Detect which cell encompasses the target text, then output its [x, y] center coordinate. 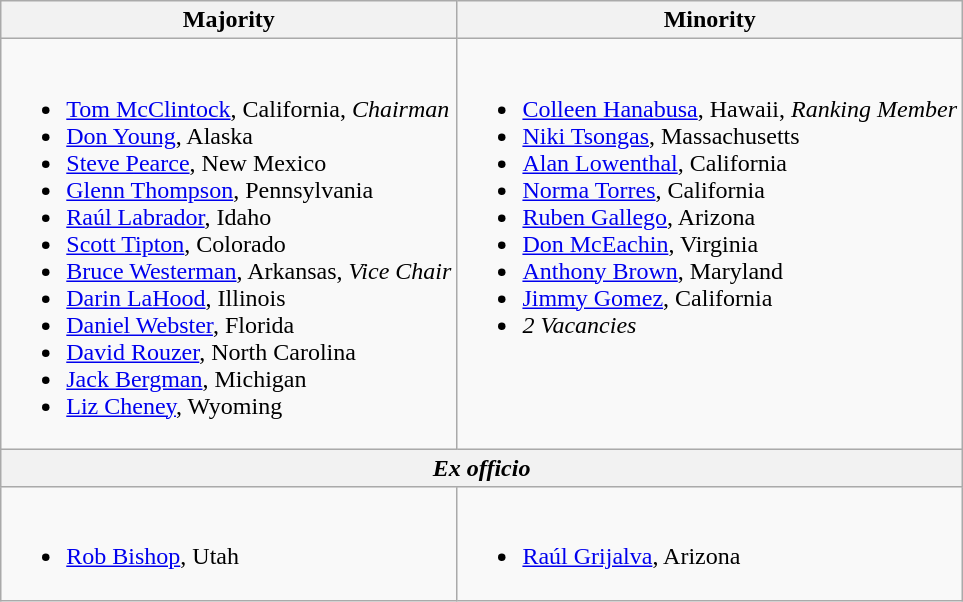
Majority [229, 20]
Raúl Grijalva, Arizona [710, 544]
Rob Bishop, Utah [229, 544]
Minority [710, 20]
Ex officio [482, 468]
